Return the (X, Y) coordinate for the center point of the cell that contains the specified text.  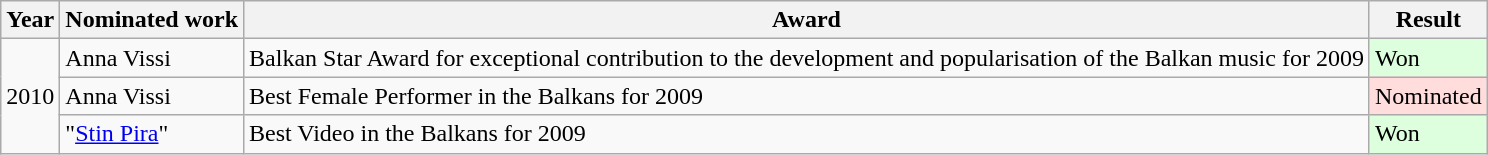
Year (30, 20)
Result (1428, 20)
Balkan Star Award for exceptional contribution to the development and popularisation of the Balkan music for 2009 (807, 58)
Best Video in the Balkans for 2009 (807, 134)
Nominated work (152, 20)
"Stin Pira" (152, 134)
Best Female Performer in the Balkans for 2009 (807, 96)
2010 (30, 96)
Award (807, 20)
Nominated (1428, 96)
